Return the [x, y] coordinate for the center point of the cell that contains the specified text.  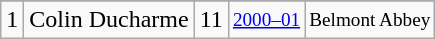
2000–01 [266, 20]
11 [211, 20]
Colin Ducharme [109, 20]
Belmont Abbey [370, 20]
1 [12, 20]
